Extract the [X, Y] coordinate from the center of the cell holding the provided text.  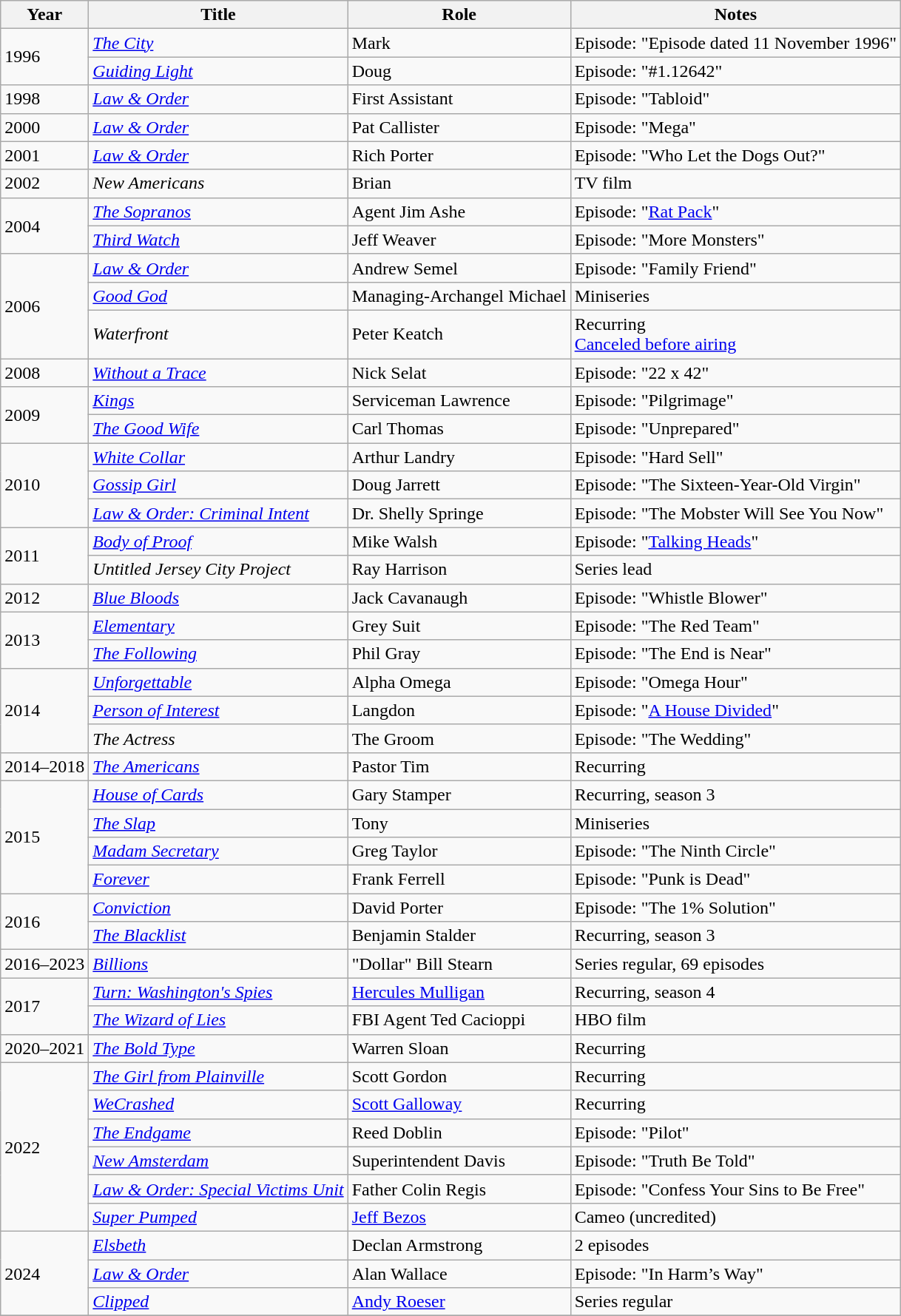
Arthur Landry [459, 457]
2009 [44, 415]
Episode: "Pilgrimage" [735, 401]
Good God [218, 296]
Untitled Jersey City Project [218, 570]
Langdon [459, 710]
Carl Thomas [459, 429]
Title [218, 15]
Waterfront [218, 334]
Without a Trace [218, 372]
The Good Wife [218, 429]
1998 [44, 99]
The Blacklist [218, 936]
TV film [735, 183]
Episode: "The Mobster Will See You Now" [735, 513]
Law & Order: Special Victims Unit [218, 1189]
Conviction [218, 908]
Episode: "Mega" [735, 127]
Declan Armstrong [459, 1245]
Episode: "Episode dated 11 November 1996" [735, 43]
Jack Cavanaugh [459, 598]
Madam Secretary [218, 851]
Episode: "Who Let the Dogs Out?" [735, 155]
New Americans [218, 183]
2006 [44, 306]
The Girl from Plainville [218, 1076]
Reed Doblin [459, 1133]
Notes [735, 15]
Episode: "Unprepared" [735, 429]
Body of Proof [218, 541]
Episode: "More Monsters" [735, 240]
Mark [459, 43]
2008 [44, 372]
Series lead [735, 570]
Turn: Washington's Spies [218, 992]
2015 [44, 837]
Cameo (uncredited) [735, 1217]
Recurring Canceled before airing [735, 334]
Clipped [218, 1302]
Doug Jarrett [459, 485]
2017 [44, 1006]
Episode: "Punk is Dead" [735, 880]
Episode: "Omega Hour" [735, 682]
Episode: "Rat Pack" [735, 212]
Episode: "Talking Heads" [735, 541]
Managing-Archangel Michael [459, 296]
Episode: "Tabloid" [735, 99]
Andrew Semel [459, 268]
Episode: "In Harm’s Way" [735, 1273]
The City [218, 43]
Warren Sloan [459, 1048]
Pastor Tim [459, 766]
Benjamin Stalder [459, 936]
Rich Porter [459, 155]
2014–2018 [44, 766]
2016 [44, 922]
New Amsterdam [218, 1161]
White Collar [218, 457]
Episode: "The Wedding" [735, 738]
Alan Wallace [459, 1273]
Guiding Light [218, 71]
1996 [44, 57]
WeCrashed [218, 1104]
Frank Ferrell [459, 880]
Peter Keatch [459, 334]
Scott Galloway [459, 1104]
Episode: "Confess Your Sins to Be Free" [735, 1189]
The Americans [218, 766]
Unforgettable [218, 682]
Person of Interest [218, 710]
Brian [459, 183]
Episode: "The Red Team" [735, 626]
Episode: "The Ninth Circle" [735, 851]
The Groom [459, 738]
Greg Taylor [459, 851]
The Slap [218, 823]
Episode: "Truth Be Told" [735, 1161]
The Actress [218, 738]
Mike Walsh [459, 541]
Father Colin Regis [459, 1189]
The Following [218, 654]
Jeff Bezos [459, 1217]
2010 [44, 485]
Role [459, 15]
Episode: "The Sixteen-Year-Old Virgin" [735, 485]
Blue Bloods [218, 598]
Elsbeth [218, 1245]
Gossip Girl [218, 485]
The Bold Type [218, 1048]
2024 [44, 1273]
FBI Agent Ted Cacioppi [459, 1020]
2016–2023 [44, 964]
Scott Gordon [459, 1076]
Grey Suit [459, 626]
Super Pumped [218, 1217]
Episode: "The 1% Solution" [735, 908]
Gary Stamper [459, 794]
Episode: "A House Divided" [735, 710]
Episode: "Hard Sell" [735, 457]
Andy Roeser [459, 1302]
Dr. Shelly Springe [459, 513]
Episode: "Pilot" [735, 1133]
David Porter [459, 908]
Kings [218, 401]
Forever [218, 880]
Episode: "#1.12642" [735, 71]
House of Cards [218, 794]
Hercules Mulligan [459, 992]
Episode: "Family Friend" [735, 268]
Episode: "The End is Near" [735, 654]
Year [44, 15]
Law & Order: Criminal Intent [218, 513]
Episode: "22 x 42" [735, 372]
Doug [459, 71]
2002 [44, 183]
Third Watch [218, 240]
The Endgame [218, 1133]
Episode: "Whistle Blower" [735, 598]
2012 [44, 598]
Alpha Omega [459, 682]
2004 [44, 226]
2000 [44, 127]
Elementary [218, 626]
Ray Harrison [459, 570]
2013 [44, 640]
Billions [218, 964]
Superintendent Davis [459, 1161]
The Wizard of Lies [218, 1020]
2022 [44, 1147]
The Sopranos [218, 212]
Tony [459, 823]
2014 [44, 710]
Nick Selat [459, 372]
Pat Callister [459, 127]
2 episodes [735, 1245]
Recurring, season 4 [735, 992]
Series regular [735, 1302]
Serviceman Lawrence [459, 401]
Phil Gray [459, 654]
Jeff Weaver [459, 240]
HBO film [735, 1020]
2020–2021 [44, 1048]
2001 [44, 155]
First Assistant [459, 99]
Agent Jim Ashe [459, 212]
Series regular, 69 episodes [735, 964]
2011 [44, 556]
"Dollar" Bill Stearn [459, 964]
